From the cell containing the given text, extract its center point as (x, y) coordinate. 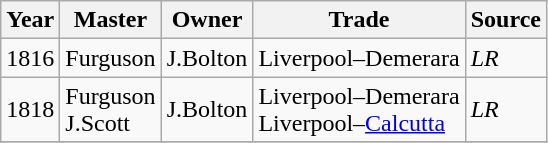
1818 (30, 110)
1816 (30, 58)
FurgusonJ.Scott (110, 110)
Liverpool–DemeraraLiverpool–Calcutta (359, 110)
Liverpool–Demerara (359, 58)
Master (110, 20)
Year (30, 20)
Trade (359, 20)
Furguson (110, 58)
Owner (207, 20)
Source (506, 20)
